Extract the (x, y) coordinate from the center of the cell holding the provided text.  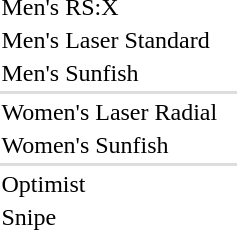
Optimist (110, 184)
Men's Laser Standard (110, 40)
Women's Sunfish (110, 145)
Men's Sunfish (110, 73)
Women's Laser Radial (110, 112)
